Extract the (X, Y) coordinate from the center of the cell holding the provided text.  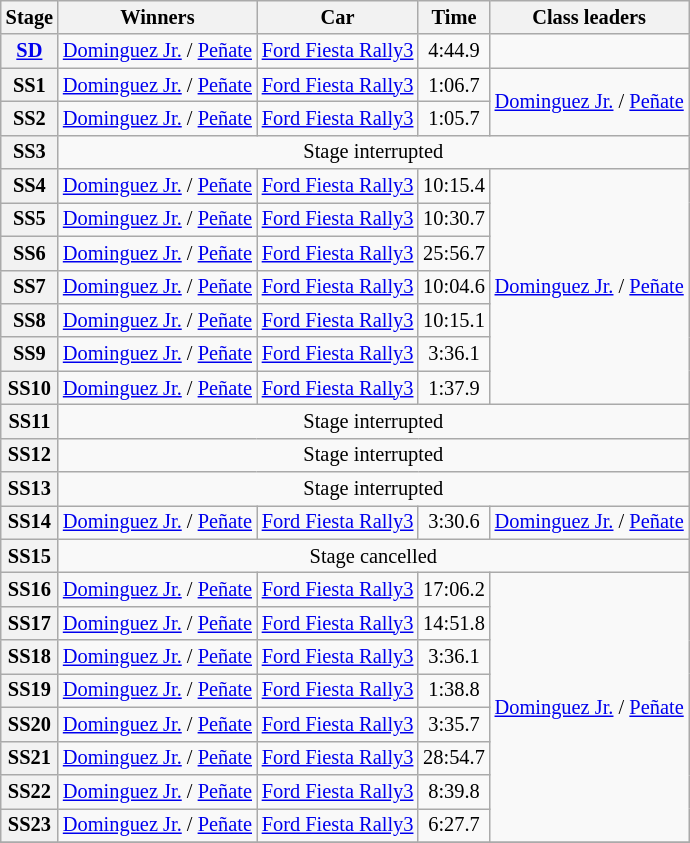
SS13 (30, 489)
17:06.2 (454, 589)
SS3 (30, 152)
SS19 (30, 690)
Time (454, 17)
6:27.7 (454, 825)
SS10 (30, 388)
SD (30, 51)
1:37.9 (454, 388)
SS14 (30, 522)
8:39.8 (454, 791)
14:51.8 (454, 623)
Stage (30, 17)
1:05.7 (454, 118)
Stage cancelled (374, 556)
SS17 (30, 623)
SS21 (30, 758)
3:30.6 (454, 522)
SS18 (30, 657)
Class leaders (590, 17)
4:44.9 (454, 51)
SS2 (30, 118)
SS5 (30, 219)
SS23 (30, 825)
1:06.7 (454, 85)
25:56.7 (454, 253)
SS15 (30, 556)
SS6 (30, 253)
SS9 (30, 354)
SS20 (30, 724)
SS12 (30, 455)
3:35.7 (454, 724)
SS7 (30, 287)
10:15.4 (454, 186)
Winners (158, 17)
SS1 (30, 85)
10:30.7 (454, 219)
1:38.8 (454, 690)
SS4 (30, 186)
10:04.6 (454, 287)
10:15.1 (454, 320)
SS8 (30, 320)
SS22 (30, 791)
SS16 (30, 589)
Car (338, 17)
SS11 (30, 421)
28:54.7 (454, 758)
